Pinpoint the cell where the given text exists, returning its (x, y) midpoint coordinate. 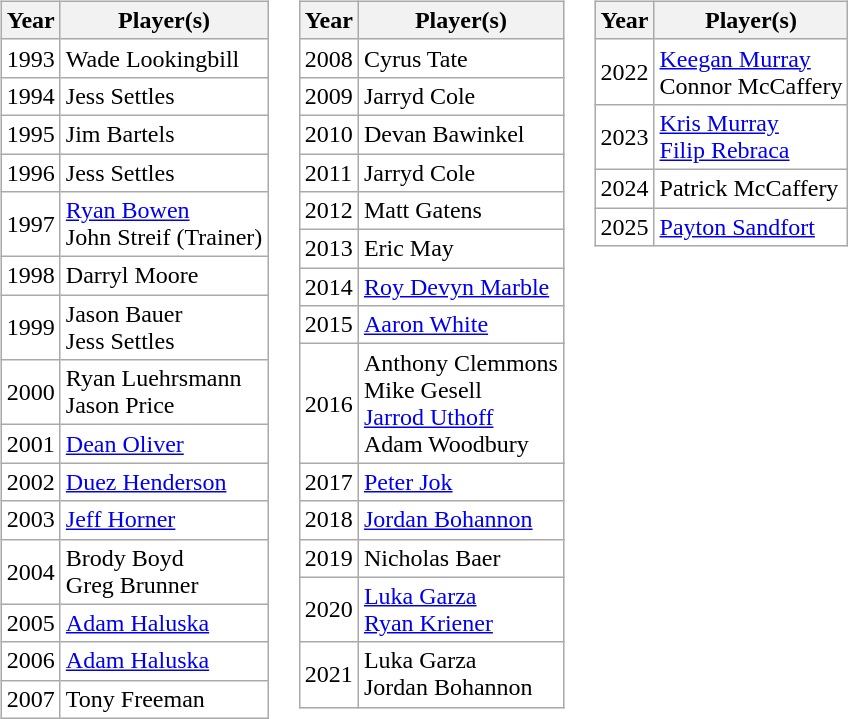
Kris MurrayFilip Rebraca (751, 136)
2014 (328, 287)
1993 (30, 58)
Payton Sandfort (751, 227)
Luka GarzaRyan Kriener (460, 610)
2002 (30, 482)
2009 (328, 96)
2008 (328, 58)
1996 (30, 173)
2020 (328, 610)
2010 (328, 134)
Eric May (460, 249)
Roy Devyn Marble (460, 287)
2011 (328, 173)
2021 (328, 674)
2018 (328, 520)
2005 (30, 623)
2013 (328, 249)
Jordan Bohannon (460, 520)
Nicholas Baer (460, 558)
Ryan Luehrsmann Jason Price (164, 392)
Cyrus Tate (460, 58)
2023 (624, 136)
1994 (30, 96)
2000 (30, 392)
Dean Oliver (164, 444)
1998 (30, 276)
1997 (30, 224)
2022 (624, 72)
2017 (328, 482)
Jim Bartels (164, 134)
Anthony ClemmonsMike GesellJarrod UthoffAdam Woodbury (460, 404)
2004 (30, 572)
2006 (30, 661)
Peter Jok (460, 482)
2001 (30, 444)
2007 (30, 699)
Jason Bauer Jess Settles (164, 328)
Patrick McCaffery (751, 188)
Keegan MurrayConnor McCaffery (751, 72)
2015 (328, 325)
2003 (30, 520)
2012 (328, 211)
Jeff Horner (164, 520)
2025 (624, 227)
2019 (328, 558)
Brody Boyd Greg Brunner (164, 572)
Devan Bawinkel (460, 134)
Darryl Moore (164, 276)
Luka GarzaJordan Bohannon (460, 674)
Wade Lookingbill (164, 58)
Tony Freeman (164, 699)
1999 (30, 328)
Ryan Bowen John Streif (Trainer) (164, 224)
Duez Henderson (164, 482)
2016 (328, 404)
1995 (30, 134)
Matt Gatens (460, 211)
Aaron White (460, 325)
2024 (624, 188)
